For the text-containing cell, return its midpoint in (X, Y) coordinate format. 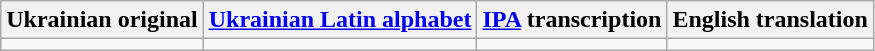
Ukrainian original (102, 20)
Ukrainian Latin alphabet (340, 20)
IPA transcription (572, 20)
English translation (770, 20)
